Search for the cell housing the specified text and yield its (x, y) center coordinate. 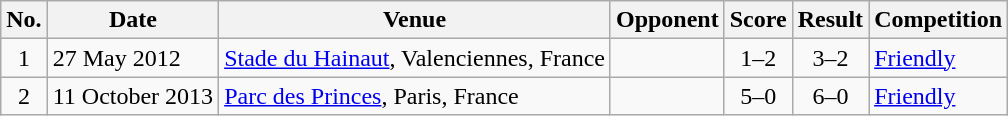
1–2 (758, 58)
Opponent (667, 20)
Date (132, 20)
No. (24, 20)
3–2 (830, 58)
2 (24, 96)
5–0 (758, 96)
27 May 2012 (132, 58)
6–0 (830, 96)
Competition (938, 20)
11 October 2013 (132, 96)
Parc des Princes, Paris, France (415, 96)
Stade du Hainaut, Valenciennes, France (415, 58)
Result (830, 20)
Venue (415, 20)
Score (758, 20)
1 (24, 58)
